Scan for the cell matching the given text and deliver its (x, y) coordinate at center. 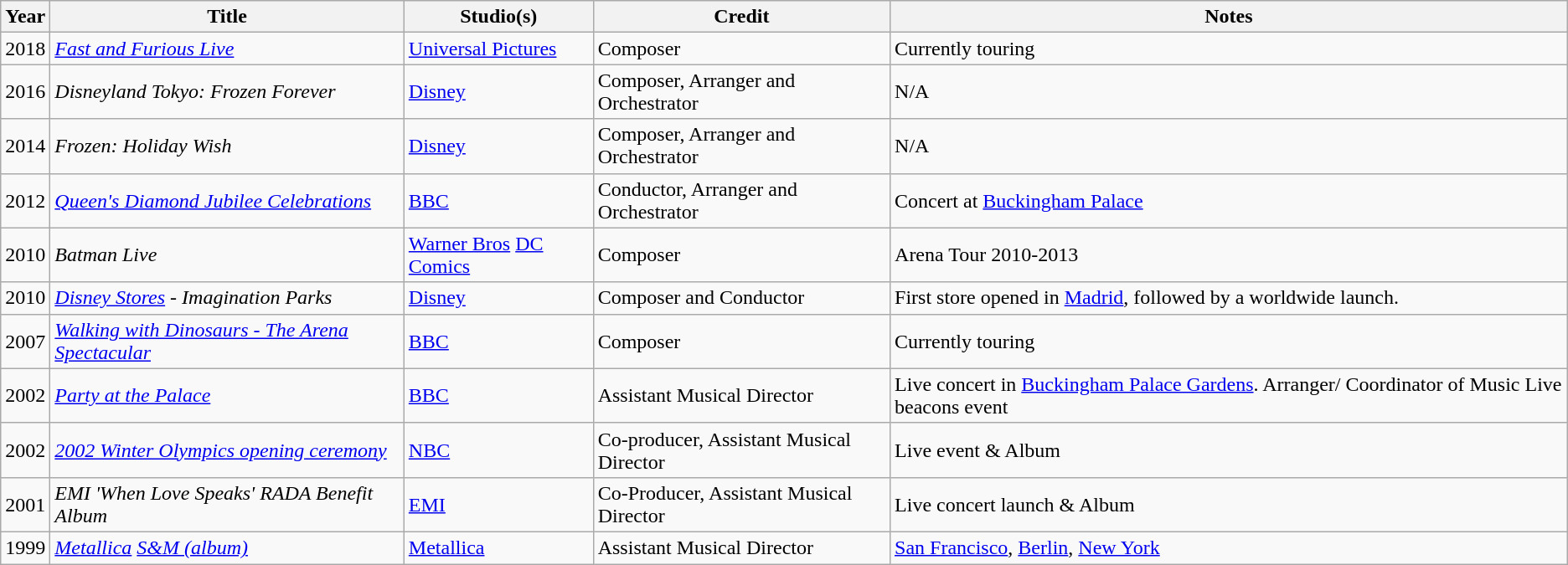
Disney Stores - Imagination Parks (227, 298)
Co-Producer, Assistant Musical Director (741, 504)
Metallica (498, 547)
Year (25, 17)
2012 (25, 201)
Arena Tour 2010-2013 (1230, 254)
Credit (741, 17)
Metallica S&M (album) (227, 547)
2016 (25, 92)
Fast and Furious Live (227, 49)
Concert at Buckingham Palace (1230, 201)
Title (227, 17)
Party at the Palace (227, 395)
Co-producer, Assistant Musical Director (741, 450)
NBC (498, 450)
Walking with Dinosaurs - The Arena Spectacular (227, 342)
First store opened in Madrid, followed by a worldwide launch. (1230, 298)
Batman Live (227, 254)
Live concert launch & Album (1230, 504)
Frozen: Holiday Wish (227, 146)
2007 (25, 342)
Live event & Album (1230, 450)
Composer and Conductor (741, 298)
Warner Bros DC Comics (498, 254)
San Francisco, Berlin, New York (1230, 547)
Studio(s) (498, 17)
2018 (25, 49)
2014 (25, 146)
EMI (498, 504)
Queen's Diamond Jubilee Celebrations (227, 201)
Universal Pictures (498, 49)
Disneyland Tokyo: Frozen Forever (227, 92)
2001 (25, 504)
1999 (25, 547)
Notes (1230, 17)
Conductor, Arranger and Orchestrator (741, 201)
Live concert in Buckingham Palace Gardens. Arranger/ Coordinator of Music Live beacons event (1230, 395)
2002 Winter Olympics opening ceremony (227, 450)
EMI 'When Love Speaks' RADA Benefit Album (227, 504)
